From the cell containing the given text, extract its center point as [x, y] coordinate. 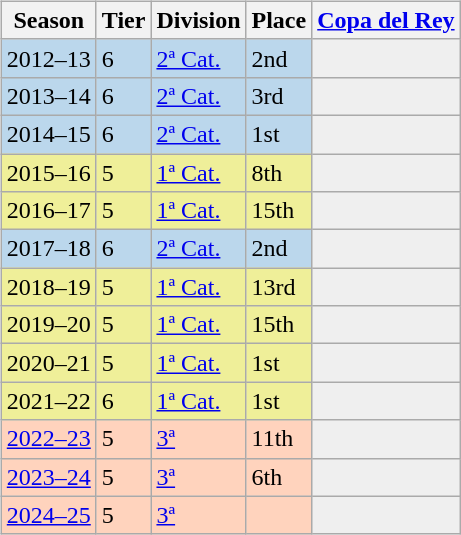
2015–16 [48, 173]
3rd [279, 96]
2021–22 [48, 401]
2018–19 [48, 287]
2017–18 [48, 249]
Division [198, 20]
Place [279, 20]
Season [48, 20]
2023–24 [48, 477]
Copa del Rey [386, 20]
2020–21 [48, 363]
2014–15 [48, 134]
2012–13 [48, 58]
2024–25 [48, 515]
13rd [279, 287]
2022–23 [48, 439]
11th [279, 439]
6th [279, 477]
2016–17 [48, 211]
2013–14 [48, 96]
8th [279, 173]
2019–20 [48, 325]
Tier [124, 20]
